Extract the [x, y] coordinate from the center of the cell holding the provided text.  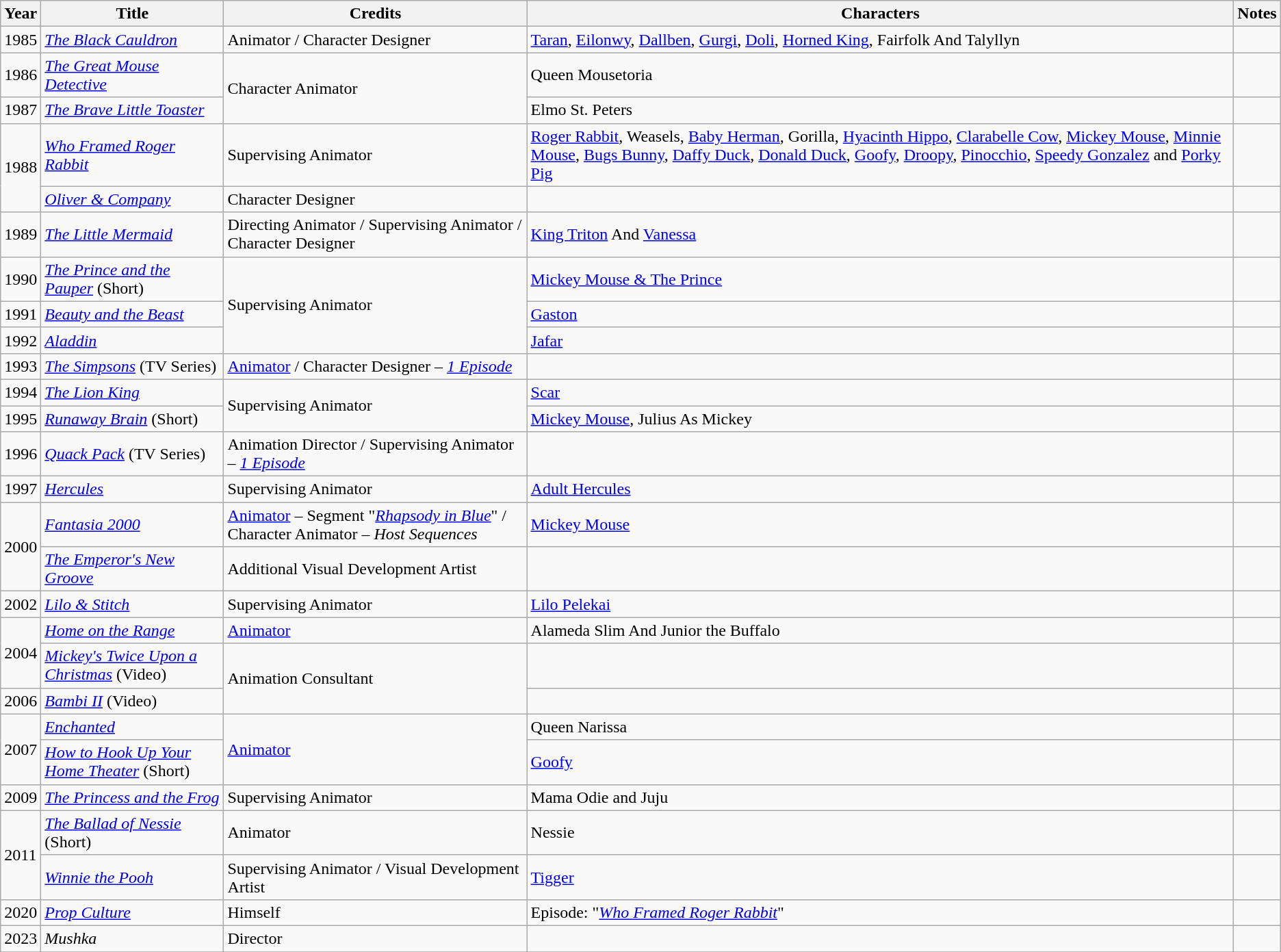
Gaston [880, 314]
1995 [21, 418]
1993 [21, 366]
Credits [375, 14]
2020 [21, 912]
Mushka [133, 938]
Animator / Character Designer – 1 Episode [375, 366]
Winnie the Pooh [133, 877]
1992 [21, 340]
Elmo St. Peters [880, 110]
1986 [21, 75]
Animation Director / Supervising Animator – 1 Episode [375, 454]
2000 [21, 547]
Goofy [880, 762]
King Triton And Vanessa [880, 234]
2023 [21, 938]
Quack Pack (TV Series) [133, 454]
The Princess and the Frog [133, 797]
Character Animator [375, 88]
1990 [21, 279]
Character Designer [375, 199]
Mickey Mouse, Julius As Mickey [880, 418]
Characters [880, 14]
Oliver & Company [133, 199]
Title [133, 14]
Additional Visual Development Artist [375, 569]
Bambi II (Video) [133, 701]
1987 [21, 110]
1996 [21, 454]
1989 [21, 234]
1988 [21, 168]
1985 [21, 40]
Beauty and the Beast [133, 314]
Animation Consultant [375, 679]
Adult Hercules [880, 489]
The Great Mouse Detective [133, 75]
Nessie [880, 832]
Aladdin [133, 340]
The Prince and the Pauper (Short) [133, 279]
Himself [375, 912]
Mama Odie and Juju [880, 797]
Animator – Segment "Rhapsody in Blue" / Character Animator – Host Sequences [375, 524]
Queen Narissa [880, 727]
Enchanted [133, 727]
Home on the Range [133, 630]
How to Hook Up Your Home Theater (Short) [133, 762]
2009 [21, 797]
The Simpsons (TV Series) [133, 366]
1994 [21, 392]
1997 [21, 489]
Notes [1257, 14]
2004 [21, 653]
Prop Culture [133, 912]
Tigger [880, 877]
Lilo & Stitch [133, 604]
2002 [21, 604]
Mickey's Twice Upon a Christmas (Video) [133, 665]
Supervising Animator / Visual Development Artist [375, 877]
Who Framed Roger Rabbit [133, 155]
Taran, Eilonwy, Dallben, Gurgi, Doli, Horned King, Fairfolk And Talyllyn [880, 40]
Alameda Slim And Junior the Buffalo [880, 630]
Hercules [133, 489]
Year [21, 14]
Episode: "Who Framed Roger Rabbit" [880, 912]
Animator / Character Designer [375, 40]
The Little Mermaid [133, 234]
2007 [21, 749]
Director [375, 938]
Queen Mousetoria [880, 75]
Fantasia 2000 [133, 524]
Mickey Mouse [880, 524]
Mickey Mouse & The Prince [880, 279]
The Lion King [133, 392]
Runaway Brain (Short) [133, 418]
The Emperor's New Groove [133, 569]
Lilo Pelekai [880, 604]
Jafar [880, 340]
1991 [21, 314]
The Black Cauldron [133, 40]
Scar [880, 392]
The Ballad of Nessie (Short) [133, 832]
2006 [21, 701]
The Brave Little Toaster [133, 110]
Directing Animator / Supervising Animator / Character Designer [375, 234]
2011 [21, 855]
